Provide the (x, y) coordinate of the cell's center where the given text is located.  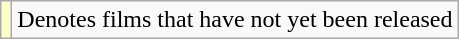
Denotes films that have not yet been released (235, 20)
